Locate the cell with the specified text and output its [X, Y] center coordinate. 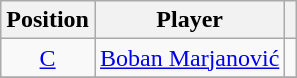
Boban Marjanović [189, 58]
Position [48, 20]
C [48, 58]
Player [189, 20]
